For the text-containing cell, return its midpoint in [x, y] coordinate format. 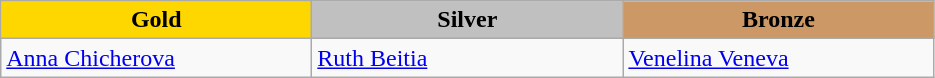
Anna Chicherova [156, 58]
Venelina Veneva [778, 58]
Bronze [778, 20]
Gold [156, 20]
Ruth Beitia [468, 58]
Silver [468, 20]
